Return the [x, y] coordinate for the center point of the cell that contains the specified text.  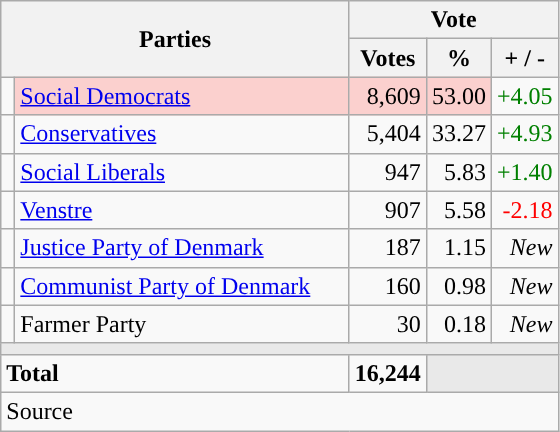
947 [388, 172]
5,404 [388, 134]
Venstre [182, 210]
Social Democrats [182, 96]
53.00 [458, 96]
Votes [388, 58]
0.98 [458, 286]
8,609 [388, 96]
Communist Party of Denmark [182, 286]
907 [388, 210]
Parties [176, 39]
Justice Party of Denmark [182, 248]
Total [176, 373]
160 [388, 286]
+1.40 [524, 172]
16,244 [388, 373]
Vote [454, 20]
% [458, 58]
5.58 [458, 210]
0.18 [458, 324]
-2.18 [524, 210]
187 [388, 248]
Social Liberals [182, 172]
Source [280, 411]
+ / - [524, 58]
1.15 [458, 248]
Farmer Party [182, 324]
5.83 [458, 172]
33.27 [458, 134]
Conservatives [182, 134]
+4.05 [524, 96]
30 [388, 324]
+4.93 [524, 134]
